From the cell containing the given text, extract its center point as [X, Y] coordinate. 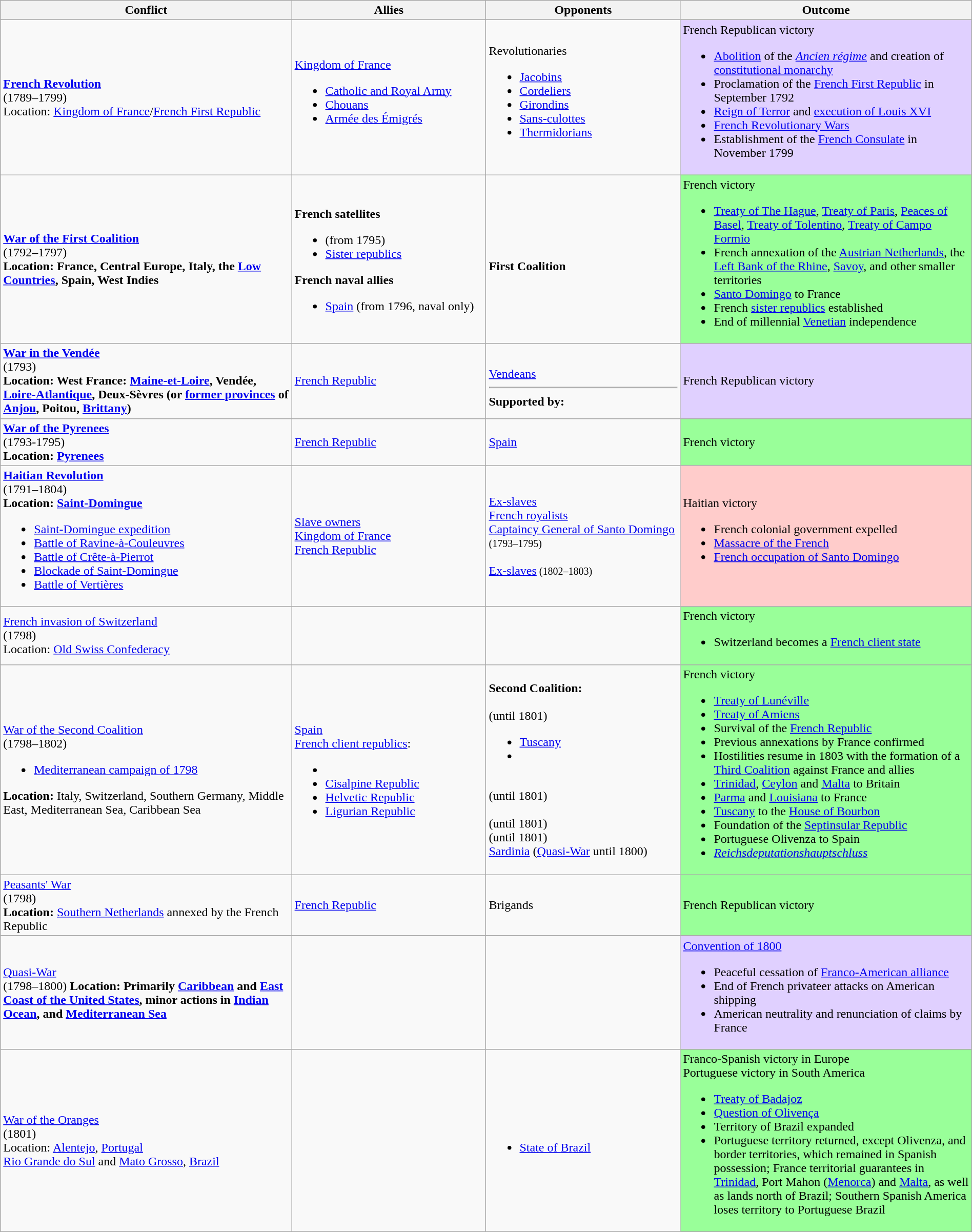
French victorySwitzerland becomes a French client state [826, 636]
French victory [826, 442]
First Coalition [583, 259]
Haitian victoryFrench colonial government expelledMassacre of the FrenchFrench occupation of Santo Domingo [826, 536]
Slave owners Kingdom of France French Republic [389, 536]
Quasi-War(1798–1800) Location: Primarily Caribbean and East Coast of the United States, minor actions in Indian Ocean, and Mediterranean Sea [146, 993]
Brigands [583, 905]
Ex-slaves French royalists Captaincy General of Santo Domingo (1793–1795) Ex-slaves (1802–1803) [583, 536]
War of the Pyrenees(1793-1795)Location: Pyrenees [146, 442]
Opponents [583, 10]
Second Coalition: (until 1801) Tuscany (until 1801) (until 1801) (until 1801) Sardinia (Quasi-War until 1800) [583, 770]
French Revolution(1789–1799)Location: Kingdom of France/French First Republic [146, 97]
Spain [583, 442]
RevolutionariesJacobinsCordeliersGirondinsSans-culottesThermidorians [583, 97]
Peasants' War(1798)Location: Southern Netherlands annexed by the French Republic [146, 905]
French invasion of Switzerland(1798)Location: Old Swiss Confederacy [146, 636]
War of the Oranges(1801)Location: Alentejo, PortugalRio Grande do Sul and Mato Grosso, Brazil [146, 1140]
Kingdom of FranceCatholic and Royal ArmyChouansArmée des Émigrés [389, 97]
War in the Vendée(1793)Location: West France: Maine-et-Loire, Vendée, Loire-Atlantique, Deux-Sèvres (or former provinces of Anjou, Poitou, Brittany) [146, 381]
Conflict [146, 10]
Allies [389, 10]
Outcome [826, 10]
State of Brazil [583, 1140]
War of the First Coalition(1792–1797)Location: France, Central Europe, Italy, the Low Countries, Spain, West Indies [146, 259]
French satellites (from 1795)Sister republicsFrench naval allies Spain (from 1796, naval only) [389, 259]
VendeansSupported by: [583, 381]
SpainFrench client republics: Cisalpine Republic Helvetic Republic Ligurian Republic [389, 770]
